Pinpoint the cell where the given text exists, returning its (X, Y) midpoint coordinate. 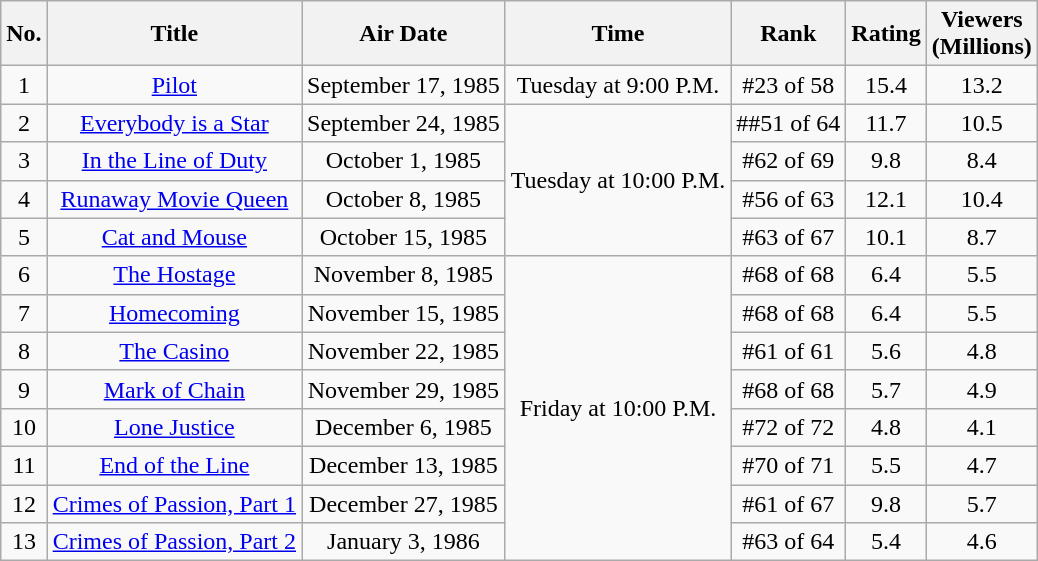
October 1, 1985 (404, 161)
Everybody is a Star (174, 123)
Tuesday at 9:00 P.M. (618, 85)
2 (24, 123)
15.4 (886, 85)
Pilot (174, 85)
4 (24, 199)
Mark of Chain (174, 389)
7 (24, 313)
11.7 (886, 123)
Runaway Movie Queen (174, 199)
5.4 (886, 542)
The Hostage (174, 275)
Friday at 10:00 P.M. (618, 408)
November 22, 1985 (404, 351)
13.2 (982, 85)
Air Date (404, 34)
Crimes of Passion, Part 2 (174, 542)
#72 of 72 (788, 427)
4.9 (982, 389)
12 (24, 503)
4.6 (982, 542)
10 (24, 427)
10.5 (982, 123)
#63 of 64 (788, 542)
8.4 (982, 161)
September 17, 1985 (404, 85)
End of the Line (174, 465)
In the Line of Duty (174, 161)
5.6 (886, 351)
#23 of 58 (788, 85)
4.7 (982, 465)
November 15, 1985 (404, 313)
9 (24, 389)
#62 of 69 (788, 161)
Time (618, 34)
8 (24, 351)
10.4 (982, 199)
13 (24, 542)
Homecoming (174, 313)
October 8, 1985 (404, 199)
November 29, 1985 (404, 389)
##51 of 64 (788, 123)
#70 of 71 (788, 465)
4.1 (982, 427)
Cat and Mouse (174, 237)
Title (174, 34)
#61 of 67 (788, 503)
11 (24, 465)
Viewers (Millions) (982, 34)
5 (24, 237)
Rating (886, 34)
#56 of 63 (788, 199)
November 8, 1985 (404, 275)
Lone Justice (174, 427)
October 15, 1985 (404, 237)
Tuesday at 10:00 P.M. (618, 180)
10.1 (886, 237)
December 13, 1985 (404, 465)
3 (24, 161)
January 3, 1986 (404, 542)
#61 of 61 (788, 351)
December 27, 1985 (404, 503)
8.7 (982, 237)
6 (24, 275)
The Casino (174, 351)
12.1 (886, 199)
#63 of 67 (788, 237)
Crimes of Passion, Part 1 (174, 503)
September 24, 1985 (404, 123)
Rank (788, 34)
December 6, 1985 (404, 427)
No. (24, 34)
1 (24, 85)
